Pinpoint the cell where the given text exists, returning its [x, y] midpoint coordinate. 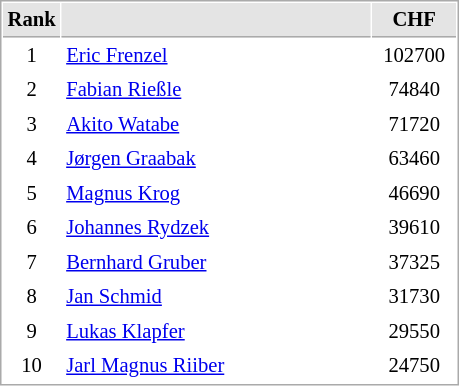
Bernhard Gruber [216, 262]
1 [32, 56]
Akito Watabe [216, 124]
46690 [414, 194]
31730 [414, 296]
Eric Frenzel [216, 56]
39610 [414, 228]
5 [32, 194]
CHF [414, 20]
63460 [414, 158]
74840 [414, 90]
6 [32, 228]
24750 [414, 366]
Rank [32, 20]
Fabian Rießle [216, 90]
3 [32, 124]
9 [32, 332]
Jarl Magnus Riiber [216, 366]
37325 [414, 262]
Jørgen Graabak [216, 158]
Jan Schmid [216, 296]
102700 [414, 56]
Magnus Krog [216, 194]
71720 [414, 124]
2 [32, 90]
Lukas Klapfer [216, 332]
8 [32, 296]
Johannes Rydzek [216, 228]
7 [32, 262]
4 [32, 158]
10 [32, 366]
29550 [414, 332]
